From the cell containing the given text, extract its center point as (X, Y) coordinate. 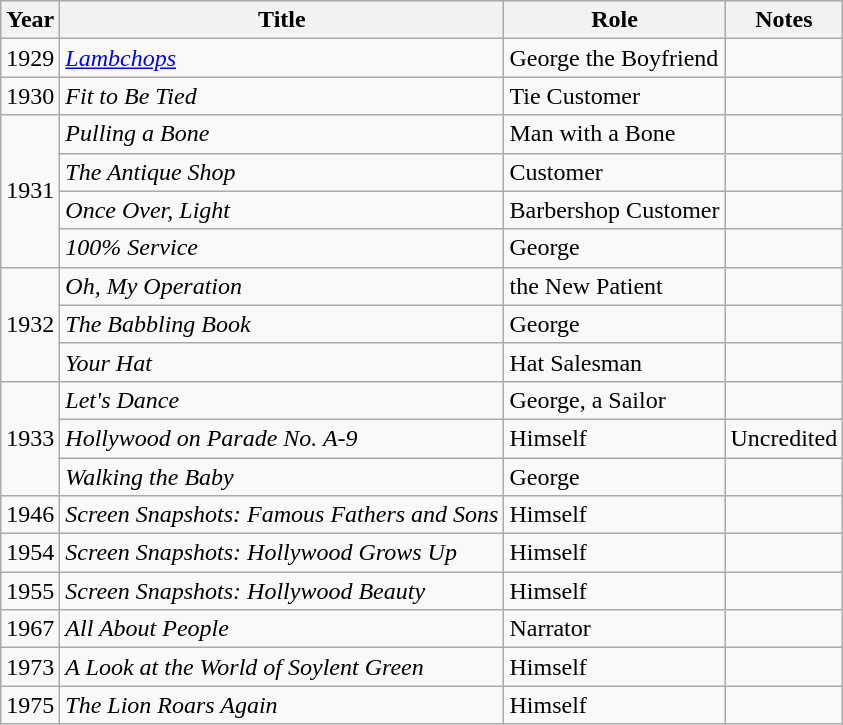
The Antique Shop (282, 172)
1929 (30, 58)
100% Service (282, 248)
Notes (784, 20)
Tie Customer (614, 96)
Fit to Be Tied (282, 96)
Screen Snapshots: Hollywood Grows Up (282, 553)
Oh, My Operation (282, 286)
Customer (614, 172)
The Lion Roars Again (282, 705)
Once Over, Light (282, 210)
Title (282, 20)
Man with a Bone (614, 134)
the New Patient (614, 286)
Role (614, 20)
Barbershop Customer (614, 210)
George the Boyfriend (614, 58)
Hollywood on Parade No. A-9 (282, 438)
Uncredited (784, 438)
Lambchops (282, 58)
1954 (30, 553)
1955 (30, 591)
George, a Sailor (614, 400)
A Look at the World of Soylent Green (282, 667)
The Babbling Book (282, 324)
Walking the Baby (282, 477)
1932 (30, 324)
Hat Salesman (614, 362)
1933 (30, 438)
Your Hat (282, 362)
Narrator (614, 629)
Year (30, 20)
1931 (30, 191)
1946 (30, 515)
Screen Snapshots: Hollywood Beauty (282, 591)
1975 (30, 705)
Let's Dance (282, 400)
All About People (282, 629)
Screen Snapshots: Famous Fathers and Sons (282, 515)
1930 (30, 96)
1967 (30, 629)
Pulling a Bone (282, 134)
1973 (30, 667)
